Return the [x, y] coordinate for the center point of the cell that contains the specified text.  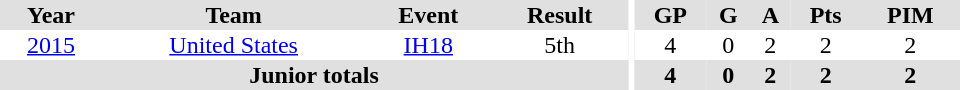
PIM [910, 15]
Junior totals [314, 75]
Pts [826, 15]
United States [234, 45]
A [770, 15]
Team [234, 15]
Event [428, 15]
GP [670, 15]
5th [560, 45]
Result [560, 15]
IH18 [428, 45]
G [728, 15]
2015 [51, 45]
Year [51, 15]
